Pinpoint the cell where the given text exists, returning its [x, y] midpoint coordinate. 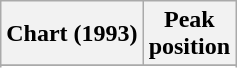
Peak position [189, 34]
Chart (1993) [72, 34]
